From the cell containing the given text, extract its center point as [X, Y] coordinate. 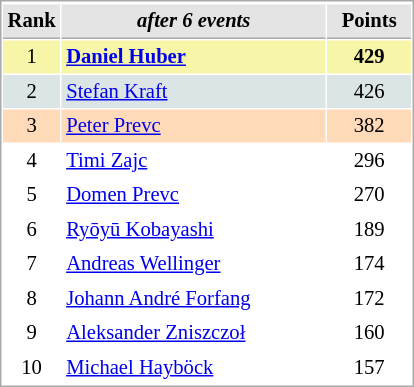
1 [32, 56]
270 [369, 194]
8 [32, 298]
160 [369, 332]
Daniel Huber [194, 56]
Michael Hayböck [194, 368]
174 [369, 264]
Rank [32, 21]
382 [369, 126]
5 [32, 194]
2 [32, 92]
172 [369, 298]
Peter Prevc [194, 126]
Points [369, 21]
426 [369, 92]
6 [32, 230]
Aleksander Zniszczoł [194, 332]
7 [32, 264]
429 [369, 56]
Timi Zajc [194, 160]
3 [32, 126]
Stefan Kraft [194, 92]
10 [32, 368]
after 6 events [194, 21]
157 [369, 368]
Domen Prevc [194, 194]
9 [32, 332]
Andreas Wellinger [194, 264]
Ryōyū Kobayashi [194, 230]
4 [32, 160]
296 [369, 160]
Johann André Forfang [194, 298]
189 [369, 230]
